Determine the [X, Y] coordinate at the center of the cell enclosing the given text.  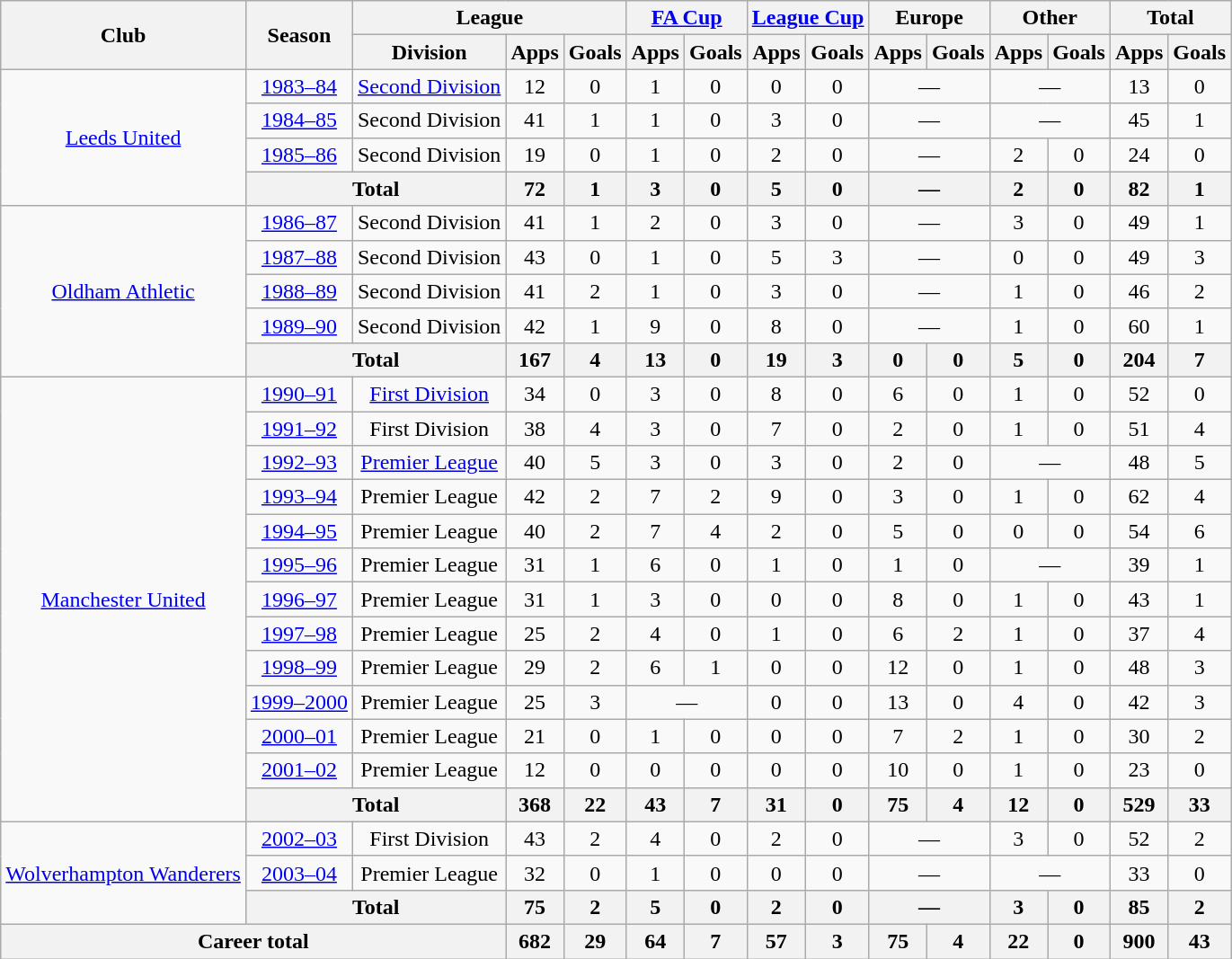
54 [1139, 531]
Club [124, 35]
Career total [253, 941]
368 [535, 804]
529 [1139, 804]
1984–85 [298, 120]
1998–99 [298, 668]
45 [1139, 120]
64 [655, 941]
1999–2000 [298, 702]
1991–92 [298, 429]
24 [1139, 155]
32 [535, 873]
1992–93 [298, 463]
Europe [929, 18]
204 [1139, 360]
82 [1139, 189]
1993–94 [298, 497]
FA Cup [687, 18]
1997–98 [298, 634]
Season [298, 35]
37 [1139, 634]
60 [1139, 325]
72 [535, 189]
1987–88 [298, 257]
1983–84 [298, 86]
Other [1050, 18]
900 [1139, 941]
Oldham Athletic [124, 291]
10 [898, 770]
23 [1139, 770]
1985–86 [298, 155]
1989–90 [298, 325]
46 [1139, 291]
682 [535, 941]
Leeds United [124, 138]
39 [1139, 565]
Division [429, 52]
2002–03 [298, 839]
21 [535, 736]
167 [535, 360]
1990–91 [298, 394]
2003–04 [298, 873]
1986–87 [298, 223]
57 [776, 941]
34 [535, 394]
Wolverhampton Wanderers [124, 873]
30 [1139, 736]
38 [535, 429]
2001–02 [298, 770]
62 [1139, 497]
85 [1139, 907]
1995–96 [298, 565]
51 [1139, 429]
League [489, 18]
Manchester United [124, 599]
1994–95 [298, 531]
2000–01 [298, 736]
1988–89 [298, 291]
1996–97 [298, 599]
League Cup [808, 18]
